Extract the (x, y) coordinate from the center of the cell holding the provided text.  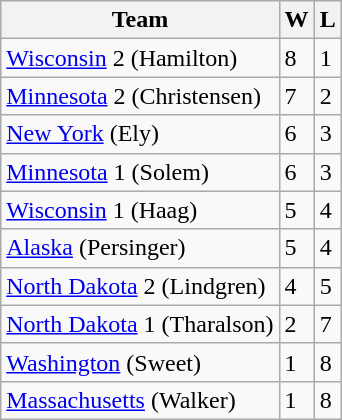
Washington (Sweet) (140, 362)
New York (Ely) (140, 134)
L (328, 20)
Massachusetts (Walker) (140, 400)
Wisconsin 1 (Haag) (140, 210)
Minnesota 2 (Christensen) (140, 96)
Wisconsin 2 (Hamilton) (140, 58)
Team (140, 20)
Minnesota 1 (Solem) (140, 172)
W (296, 20)
North Dakota 2 (Lindgren) (140, 286)
North Dakota 1 (Tharalson) (140, 324)
Alaska (Persinger) (140, 248)
